Identify which cell holds the provided text, then report its [x, y] central coordinate. 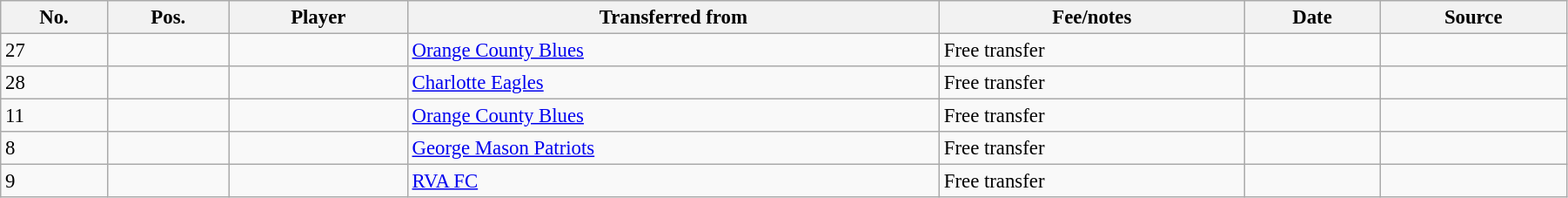
Fee/notes [1091, 17]
27 [54, 51]
11 [54, 116]
Charlotte Eagles [673, 83]
Pos. [168, 17]
Date [1312, 17]
Source [1473, 17]
No. [54, 17]
8 [54, 148]
28 [54, 83]
Player [318, 17]
9 [54, 181]
Transferred from [673, 17]
RVA FC [673, 181]
George Mason Patriots [673, 148]
